Output the [X, Y] coordinate of the center of the cell containing the given text.  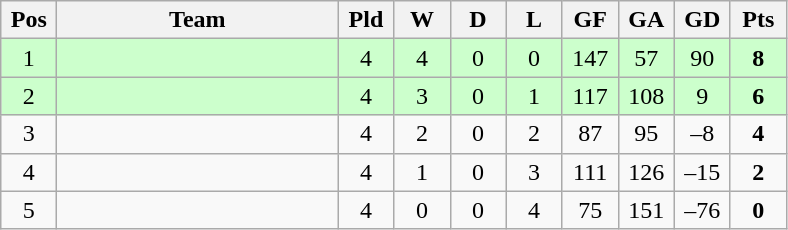
147 [590, 58]
117 [590, 96]
9 [702, 96]
111 [590, 172]
108 [646, 96]
GA [646, 20]
L [534, 20]
D [478, 20]
Pts [758, 20]
87 [590, 134]
126 [646, 172]
GD [702, 20]
6 [758, 96]
Team [198, 20]
151 [646, 210]
–8 [702, 134]
–15 [702, 172]
GF [590, 20]
–76 [702, 210]
Pos [29, 20]
90 [702, 58]
95 [646, 134]
Pld [366, 20]
75 [590, 210]
8 [758, 58]
5 [29, 210]
57 [646, 58]
W [422, 20]
